Identify which cell holds the provided text, then report its [x, y] central coordinate. 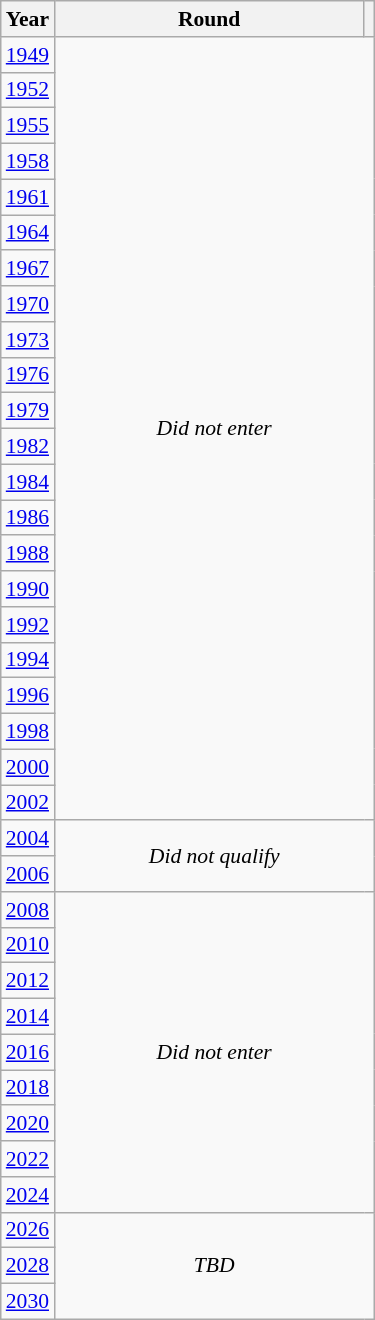
1986 [28, 518]
Round [209, 19]
1976 [28, 375]
1958 [28, 162]
1964 [28, 233]
2020 [28, 1124]
2014 [28, 1017]
1984 [28, 482]
2018 [28, 1088]
2022 [28, 1159]
1961 [28, 197]
1967 [28, 269]
1973 [28, 340]
1979 [28, 411]
2028 [28, 1266]
1982 [28, 447]
2006 [28, 874]
1955 [28, 126]
2008 [28, 910]
1952 [28, 90]
1996 [28, 696]
2002 [28, 803]
TBD [214, 1266]
2012 [28, 981]
2016 [28, 1052]
1988 [28, 554]
1992 [28, 625]
1970 [28, 304]
2010 [28, 945]
2030 [28, 1302]
2026 [28, 1230]
Year [28, 19]
1990 [28, 589]
2000 [28, 767]
1994 [28, 660]
1998 [28, 732]
2004 [28, 839]
2024 [28, 1195]
Did not qualify [214, 856]
1949 [28, 55]
